For the text-containing cell, return its midpoint in [x, y] coordinate format. 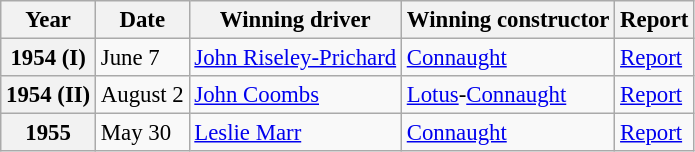
1954 (II) [48, 95]
John Coombs [295, 95]
Date [143, 20]
Winning constructor [508, 20]
John Riseley-Prichard [295, 58]
June 7 [143, 58]
May 30 [143, 133]
1954 (I) [48, 58]
Year [48, 20]
Leslie Marr [295, 133]
1955 [48, 133]
August 2 [143, 95]
Winning driver [295, 20]
Lotus-Connaught [508, 95]
